Extract the (x, y) coordinate from the center of the cell holding the provided text.  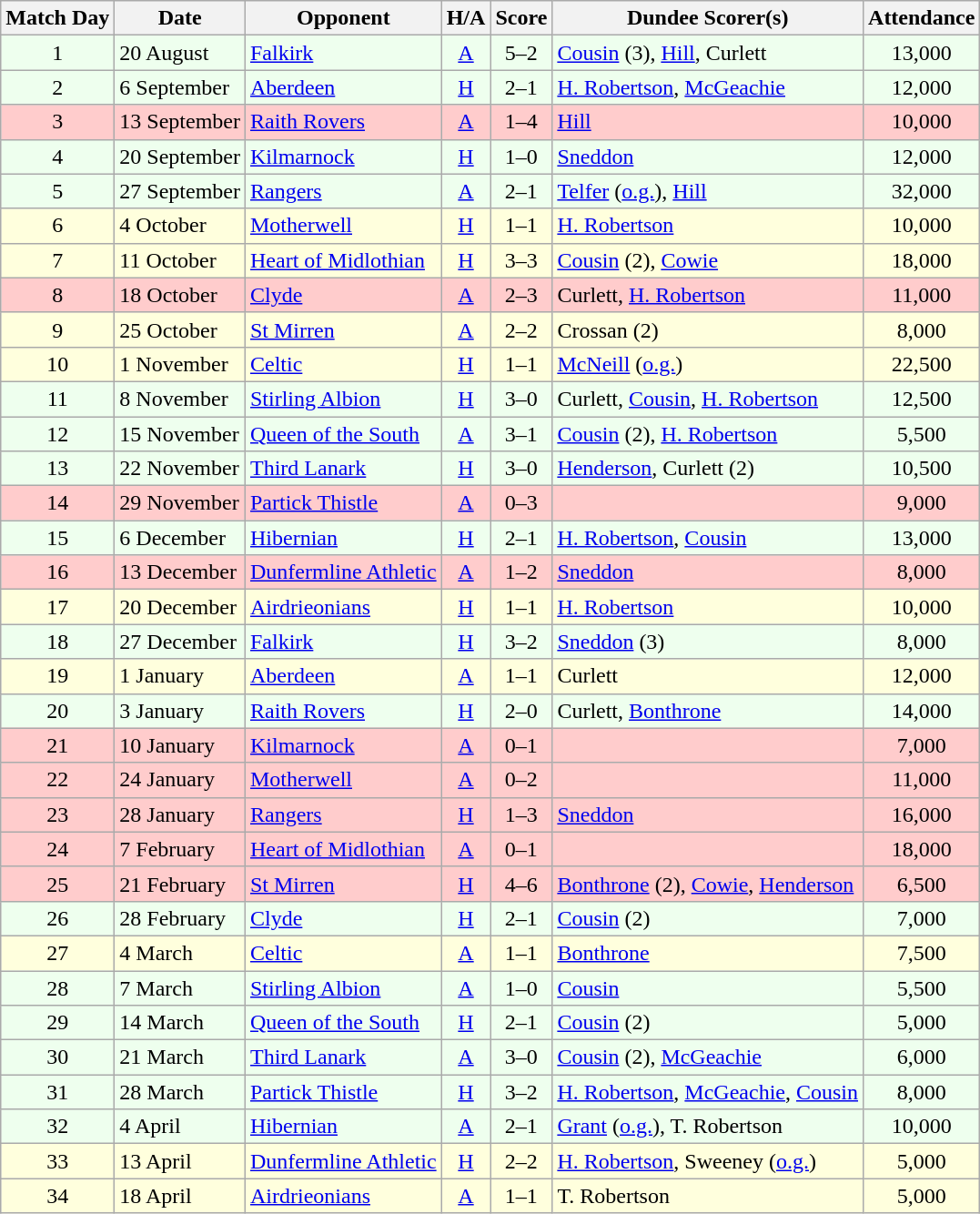
2–3 (521, 295)
27 September (180, 191)
Score (521, 18)
22,500 (922, 364)
12,500 (922, 399)
7 February (180, 849)
17 (58, 607)
Henderson, Curlett (2) (708, 469)
Dundee Scorer(s) (708, 18)
14,000 (922, 711)
3–1 (521, 434)
34 (58, 1196)
6 December (180, 538)
21 March (180, 1057)
H. Robertson, Sweeney (o.g.) (708, 1161)
0–3 (521, 503)
25 (58, 884)
Match Day (58, 18)
1 November (180, 364)
22 November (180, 469)
32 (58, 1127)
4 March (180, 953)
22 (58, 780)
H. Robertson, Cousin (708, 538)
25 October (180, 329)
Crossan (2) (708, 329)
Sneddon (3) (708, 642)
18 (58, 642)
7 (58, 260)
28 (58, 987)
6,000 (922, 1057)
Opponent (343, 18)
28 March (180, 1092)
H/A (466, 18)
4 April (180, 1127)
19 (58, 676)
1–4 (521, 122)
Cousin (2), Cowie (708, 260)
2 (58, 87)
10,500 (922, 469)
Cousin (2), McGeachie (708, 1057)
Date (180, 18)
9,000 (922, 503)
12 (58, 434)
Grant (o.g.), T. Robertson (708, 1127)
20 December (180, 607)
28 January (180, 814)
Bonthrone (708, 953)
14 (58, 503)
15 (58, 538)
31 (58, 1092)
21 (58, 745)
29 (58, 1023)
0–2 (521, 780)
1 (58, 53)
1 January (180, 676)
27 December (180, 642)
3–3 (521, 260)
29 November (180, 503)
2–0 (521, 711)
Curlett (708, 676)
20 (58, 711)
5 (58, 191)
Bonthrone (2), Cowie, Henderson (708, 884)
Curlett, Bonthrone (708, 711)
H. Robertson, McGeachie (708, 87)
11 October (180, 260)
8 November (180, 399)
6,500 (922, 884)
Attendance (922, 18)
23 (58, 814)
13 (58, 469)
7 March (180, 987)
Cousin (2), H. Robertson (708, 434)
10 January (180, 745)
Telfer (o.g.), Hill (708, 191)
1–3 (521, 814)
15 November (180, 434)
H. Robertson, McGeachie, Cousin (708, 1092)
Hill (708, 122)
20 August (180, 53)
1–2 (521, 572)
30 (58, 1057)
21 February (180, 884)
26 (58, 918)
18 October (180, 295)
Cousin (708, 987)
4–6 (521, 884)
6 (58, 226)
7,500 (922, 953)
18 April (180, 1196)
Curlett, H. Robertson (708, 295)
13 December (180, 572)
T. Robertson (708, 1196)
27 (58, 953)
13 April (180, 1161)
4 (58, 157)
3 January (180, 711)
11 (58, 399)
14 March (180, 1023)
9 (58, 329)
24 (58, 849)
3 (58, 122)
4 October (180, 226)
5–2 (521, 53)
16 (58, 572)
Cousin (3), Hill, Curlett (708, 53)
10 (58, 364)
8 (58, 295)
Curlett, Cousin, H. Robertson (708, 399)
33 (58, 1161)
24 January (180, 780)
20 September (180, 157)
32,000 (922, 191)
13 September (180, 122)
6 September (180, 87)
16,000 (922, 814)
McNeill (o.g.) (708, 364)
28 February (180, 918)
